Output the [x, y] coordinate of the center of the cell containing the given text.  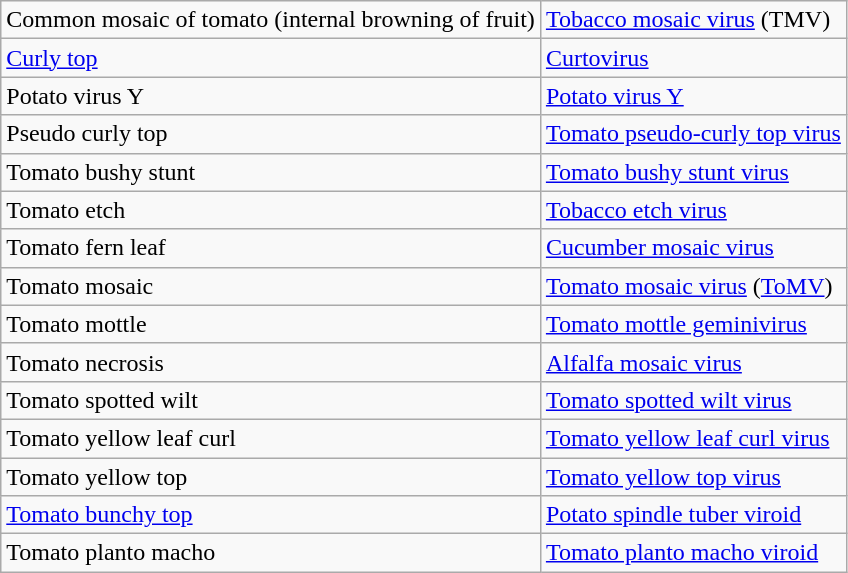
Tomato planto macho [271, 553]
Pseudo curly top [271, 134]
Tomato yellow top [271, 477]
Tobacco mosaic virus (TMV) [693, 20]
Tomato yellow leaf curl virus [693, 438]
Tomato bushy stunt virus [693, 172]
Tomato yellow leaf curl [271, 438]
Tomato pseudo-curly top virus [693, 134]
Tomato fern leaf [271, 248]
Common mosaic of tomato (internal browning of fruit) [271, 20]
Tobacco etch virus [693, 210]
Tomato spotted wilt virus [693, 400]
Tomato necrosis [271, 362]
Tomato spotted wilt [271, 400]
Curtovirus [693, 58]
Tomato etch [271, 210]
Tomato yellow top virus [693, 477]
Alfalfa mosaic virus [693, 362]
Tomato bushy stunt [271, 172]
Tomato mottle geminivirus [693, 324]
Potato spindle tuber viroid [693, 515]
Tomato mottle [271, 324]
Tomato mosaic virus (ToMV) [693, 286]
Tomato bunchy top [271, 515]
Tomato mosaic [271, 286]
Cucumber mosaic virus [693, 248]
Curly top [271, 58]
Tomato planto macho viroid [693, 553]
